From the cell containing the given text, extract its center point as (x, y) coordinate. 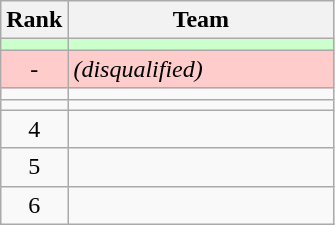
5 (34, 167)
Team (201, 20)
6 (34, 205)
4 (34, 129)
(disqualified) (201, 69)
- (34, 69)
Rank (34, 20)
